Find where the given text appears and provide that cell's center as [X, Y] coordinate. 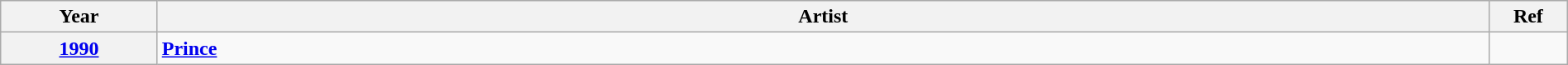
Artist [823, 17]
Year [79, 17]
Ref [1528, 17]
Prince [823, 48]
1990 [79, 48]
